Capture the cell that displays the provided text and extract its [X, Y] central coordinate. 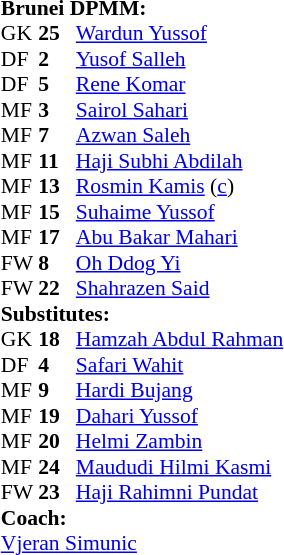
5 [57, 85]
Hardi Bujang [180, 391]
Haji Subhi Abdilah [180, 161]
11 [57, 161]
13 [57, 187]
Suhaime Yussof [180, 212]
Dahari Yussof [180, 416]
Rene Komar [180, 85]
17 [57, 237]
4 [57, 365]
8 [57, 263]
18 [57, 339]
25 [57, 33]
Helmi Zambin [180, 441]
20 [57, 441]
Rosmin Kamis (c) [180, 187]
9 [57, 391]
Safari Wahit [180, 365]
22 [57, 289]
Azwan Saleh [180, 135]
Sairol Sahari [180, 110]
Hamzah Abdul Rahman [180, 339]
Abu Bakar Mahari [180, 237]
3 [57, 110]
Coach: [142, 518]
Shahrazen Said [180, 289]
Oh Ddog Yi [180, 263]
Haji Rahimni Pundat [180, 493]
Substitutes: [142, 314]
Wardun Yussof [180, 33]
Yusof Salleh [180, 59]
23 [57, 493]
24 [57, 467]
Maududi Hilmi Kasmi [180, 467]
19 [57, 416]
7 [57, 135]
15 [57, 212]
2 [57, 59]
